Provide the [x, y] coordinate of the cell's center where the given text is located.  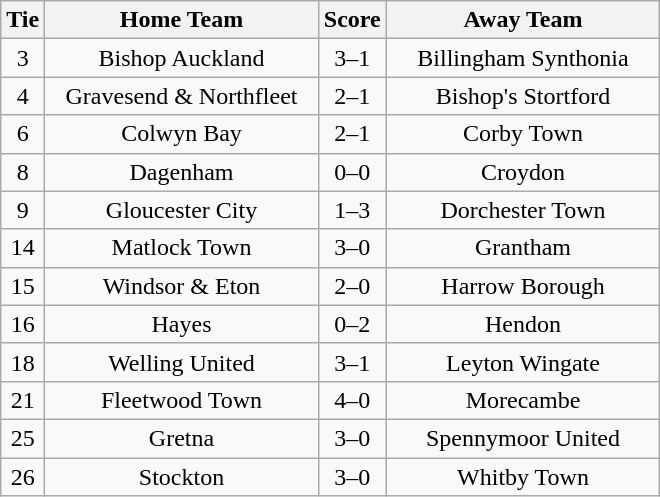
4 [23, 96]
Dagenham [182, 172]
Leyton Wingate [523, 362]
Grantham [523, 248]
6 [23, 134]
Whitby Town [523, 477]
18 [23, 362]
2–0 [352, 286]
8 [23, 172]
Matlock Town [182, 248]
Tie [23, 20]
Stockton [182, 477]
Morecambe [523, 400]
0–0 [352, 172]
16 [23, 324]
Home Team [182, 20]
Gravesend & Northfleet [182, 96]
Gloucester City [182, 210]
15 [23, 286]
Dorchester Town [523, 210]
26 [23, 477]
Croydon [523, 172]
14 [23, 248]
25 [23, 438]
3 [23, 58]
Score [352, 20]
Fleetwood Town [182, 400]
Hayes [182, 324]
0–2 [352, 324]
Harrow Borough [523, 286]
Gretna [182, 438]
Spennymoor United [523, 438]
Billingham Synthonia [523, 58]
Colwyn Bay [182, 134]
Corby Town [523, 134]
Windsor & Eton [182, 286]
Away Team [523, 20]
1–3 [352, 210]
9 [23, 210]
4–0 [352, 400]
21 [23, 400]
Bishop Auckland [182, 58]
Welling United [182, 362]
Bishop's Stortford [523, 96]
Hendon [523, 324]
